Capture the cell that displays the provided text and extract its (X, Y) central coordinate. 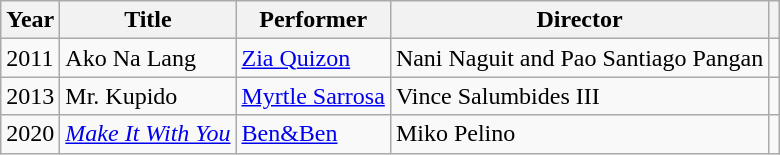
Title (148, 20)
Vince Salumbides III (579, 96)
Nani Naguit and Pao Santiago Pangan (579, 58)
Mr. Kupido (148, 96)
Year (30, 20)
Performer (313, 20)
Miko Pelino (579, 134)
Myrtle Sarrosa (313, 96)
2013 (30, 96)
Director (579, 20)
Ako Na Lang (148, 58)
2011 (30, 58)
Zia Quizon (313, 58)
Ben&Ben (313, 134)
Make It With You (148, 134)
2020 (30, 134)
